Capture the cell that displays the provided text and extract its [X, Y] central coordinate. 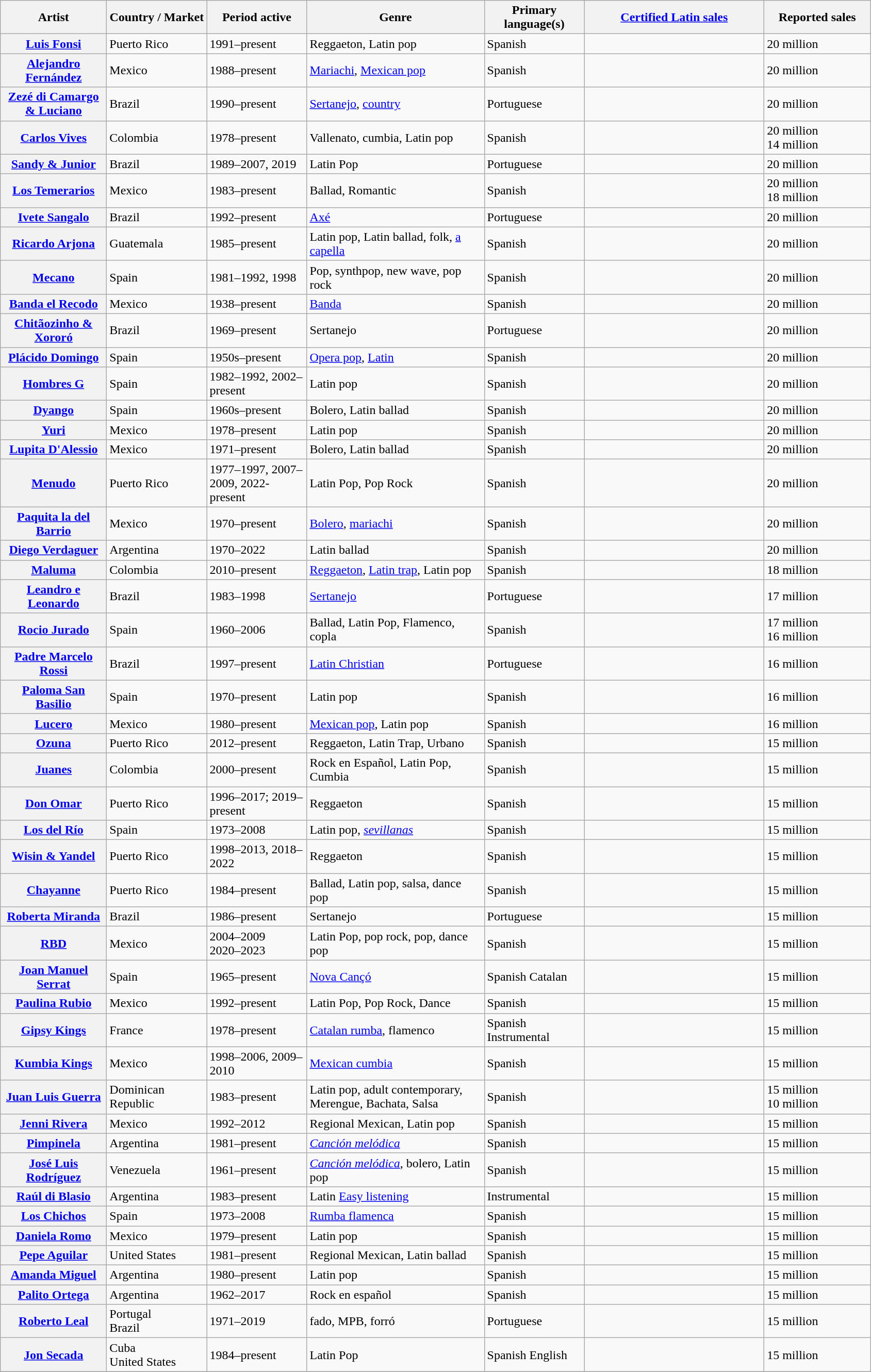
17 million [817, 596]
Roberta Miranda [54, 917]
Rumba flamenca [396, 1216]
1990–present [257, 104]
1979–present [257, 1236]
2004–20092020–2023 [257, 944]
1977–1997, 2007–2009, 2022-present [257, 483]
Los del Río [54, 830]
1986–present [257, 917]
Canción melódica [396, 1143]
20 million14 million [817, 137]
José Luis Rodríguez [54, 1169]
1992–2012 [257, 1123]
Jon Secada [54, 1355]
Jenni Rivera [54, 1123]
Pop, synthpop, new wave, pop rock [396, 277]
17 million16 million [817, 630]
Dominican Republic [157, 1097]
Mecano [54, 277]
Regional Mexican, Latin pop [396, 1123]
Pepe Aguilar [54, 1255]
Leandro e Leonardo [54, 596]
Ricardo Arjona [54, 243]
18 million [817, 570]
Daniela Romo [54, 1236]
Opera pop, Latin [396, 357]
Period active [257, 18]
Spanish Catalan [534, 977]
Sandy & Junior [54, 164]
1996–2017; 2019–present [257, 803]
1969–present [257, 330]
Ballad, Latin Pop, Flamenco, copla [396, 630]
Juan Luis Guerra [54, 1097]
1970–2022 [257, 550]
Banda [396, 304]
1998–2013, 2018–2022 [257, 857]
Latin Pop, Pop Rock, Dance [396, 1003]
Certified Latin sales [675, 18]
Plácido Domingo [54, 357]
Bolero, mariachi [396, 524]
1971–present [257, 450]
Banda el Recodo [54, 304]
Mexican cumbia [396, 1063]
Paquita la del Barrio [54, 524]
Los Chichos [54, 1216]
Venezuela [157, 1169]
1981–1992, 1998 [257, 277]
Mexican pop, Latin pop [396, 723]
Menudo [54, 483]
Latin Easy listening [396, 1196]
Artist [54, 18]
Sertanejo, country [396, 104]
Canción melódica, bolero, Latin pop [396, 1169]
Padre Marcelo Rossi [54, 663]
Ballad, Romantic [396, 191]
1985–present [257, 243]
United States [157, 1255]
France [157, 1030]
1971–2019 [257, 1321]
Maluma [54, 570]
Lucero [54, 723]
Pimpinela [54, 1143]
Latin pop, Latin ballad, folk, a capella [396, 243]
Alejandro Fernández [54, 70]
1961–present [257, 1169]
1962–2017 [257, 1295]
2000–present [257, 769]
Diego Verdaguer [54, 550]
Don Omar [54, 803]
Primary language(s) [534, 18]
Lupita D'Alessio [54, 450]
Ozuna [54, 743]
Mariachi, Mexican pop [396, 70]
RBD [54, 944]
Joan Manuel Serrat [54, 977]
Reported sales [817, 18]
Vallenato, cumbia, Latin pop [396, 137]
Kumbia Kings [54, 1063]
Carlos Vives [54, 137]
Chitãozinho & Xororó [54, 330]
2010–present [257, 570]
2012–present [257, 743]
Spanish English [534, 1355]
Genre [396, 18]
PortugalBrazil [157, 1321]
Gipsy Kings [54, 1030]
1997–present [257, 663]
1960s–present [257, 410]
Rock en español [396, 1295]
Nova Cançó [396, 977]
15 million10 million [817, 1097]
Reggaeton, Latin trap, Latin pop [396, 570]
Palito Ortega [54, 1295]
Latin pop, sevillanas [396, 830]
Latin ballad [396, 550]
1989–2007, 2019 [257, 164]
Amanda Miguel [54, 1275]
1983–1998 [257, 596]
Reggaeton, Latin Trap, Urbano [396, 743]
Chayanne [54, 890]
1938–present [257, 304]
Reggaeton, Latin pop [396, 44]
Wisin & Yandel [54, 857]
Rock en Español, Latin Pop, Cumbia [396, 769]
Luis Fonsi [54, 44]
Latin Pop, Pop Rock [396, 483]
Ivete Sangalo [54, 217]
1988–present [257, 70]
fado, MPB, forró [396, 1321]
Spanish Instrumental [534, 1030]
Zezé di Camargo & Luciano [54, 104]
Latin pop, adult contemporary, Merengue, Bachata, Salsa [396, 1097]
Paloma San Basilio [54, 697]
Guatemala [157, 243]
CubaUnited States [157, 1355]
Roberto Leal [54, 1321]
Paulina Rubio [54, 1003]
Los Temerarios [54, 191]
Regional Mexican, Latin ballad [396, 1255]
1998–2006, 2009–2010 [257, 1063]
Axé [396, 217]
Latin Christian [396, 663]
Hombres G [54, 384]
Country / Market [157, 18]
Juanes [54, 769]
Catalan rumba, flamenco [396, 1030]
1950s–present [257, 357]
1965–present [257, 977]
Yuri [54, 430]
1982–1992, 2002–present [257, 384]
Raúl di Blasio [54, 1196]
1991–present [257, 44]
Rocio Jurado [54, 630]
Latin Pop, pop rock, pop, dance pop [396, 944]
20 million18 million [817, 191]
Dyango [54, 410]
1960–2006 [257, 630]
Instrumental [534, 1196]
Ballad, Latin pop, salsa, dance pop [396, 890]
